Find where the given text appears and provide that cell's center as (X, Y) coordinate. 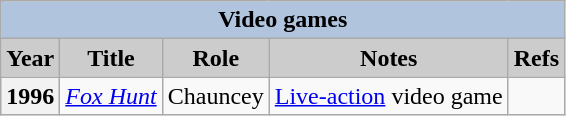
Video games (283, 20)
Year (30, 58)
Role (216, 58)
1996 (30, 96)
Live-action video game (388, 96)
Title (111, 58)
Notes (388, 58)
Chauncey (216, 96)
Refs (536, 58)
Fox Hunt (111, 96)
